Pinpoint the cell where the given text exists, returning its [X, Y] midpoint coordinate. 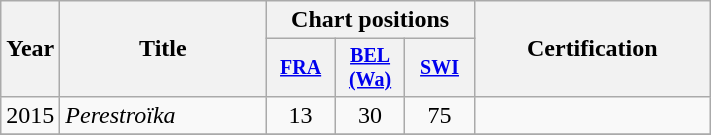
Chart positions [370, 20]
SWI [440, 68]
30 [370, 115]
Certification [592, 49]
BEL(Wa) [370, 68]
75 [440, 115]
Year [30, 49]
13 [300, 115]
Title [163, 49]
FRA [300, 68]
Perestroïka [163, 115]
2015 [30, 115]
